Return the (X, Y) coordinate for the center point of the cell that contains the specified text.  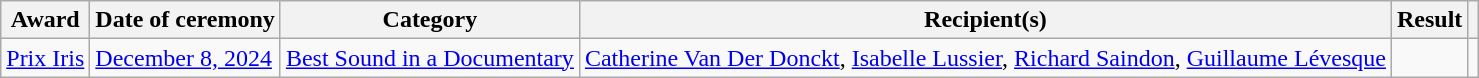
Category (430, 20)
Result (1429, 20)
Prix Iris (46, 58)
Catherine Van Der Donckt, Isabelle Lussier, Richard Saindon, Guillaume Lévesque (985, 58)
December 8, 2024 (186, 58)
Award (46, 20)
Best Sound in a Documentary (430, 58)
Date of ceremony (186, 20)
Recipient(s) (985, 20)
